Pinpoint the cell where the given text exists, returning its [x, y] midpoint coordinate. 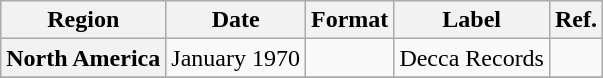
January 1970 [236, 58]
Region [84, 20]
Label [472, 20]
Format [349, 20]
Decca Records [472, 58]
Ref. [576, 20]
North America [84, 58]
Date [236, 20]
